Output the (x, y) coordinate of the center of the cell containing the given text.  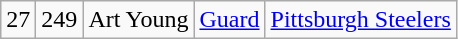
Art Young (138, 20)
Guard (230, 20)
27 (18, 20)
Pittsburgh Steelers (360, 20)
249 (60, 20)
